For the text-containing cell, return its midpoint in [X, Y] coordinate format. 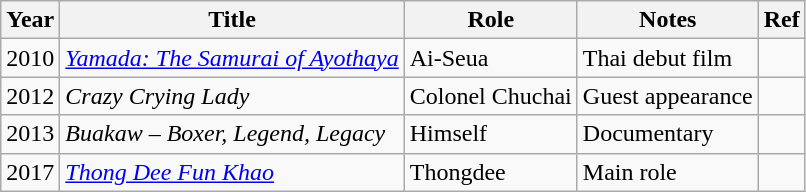
Ai-Seua [490, 58]
Thai debut film [668, 58]
Thongdee [490, 172]
Thong Dee Fun Khao [232, 172]
2017 [30, 172]
2012 [30, 96]
2010 [30, 58]
Notes [668, 20]
Guest appearance [668, 96]
Documentary [668, 134]
Crazy Crying Lady [232, 96]
Year [30, 20]
Main role [668, 172]
Buakaw – Boxer, Legend, Legacy [232, 134]
Ref [782, 20]
Title [232, 20]
Yamada: The Samurai of Ayothaya [232, 58]
Colonel Chuchai [490, 96]
Role [490, 20]
2013 [30, 134]
Himself [490, 134]
